Return (X, Y) of the center of cell containing provided text 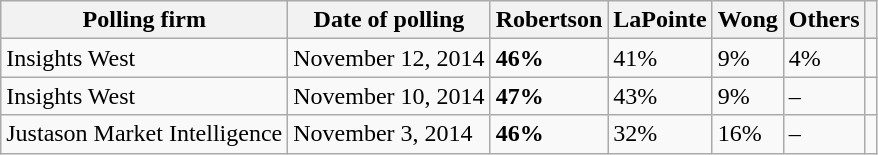
November 10, 2014 (389, 96)
November 3, 2014 (389, 134)
Wong (748, 20)
41% (660, 58)
Others (824, 20)
47% (549, 96)
Justason Market Intelligence (144, 134)
4% (824, 58)
16% (748, 134)
Robertson (549, 20)
November 12, 2014 (389, 58)
Polling firm (144, 20)
LaPointe (660, 20)
Date of polling (389, 20)
43% (660, 96)
32% (660, 134)
